Pinpoint the cell where the given text exists, returning its [x, y] midpoint coordinate. 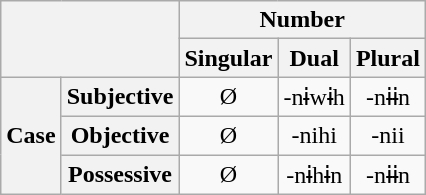
-nɨhɨn [314, 174]
Dual [314, 58]
Plural [388, 58]
Number [302, 20]
-nihi [314, 135]
Objective [120, 135]
Possessive [120, 174]
Case [31, 136]
Singular [228, 58]
-nɨwɨh [314, 97]
-nii [388, 135]
Subjective [120, 97]
